Find where the given text appears and provide that cell's center as (x, y) coordinate. 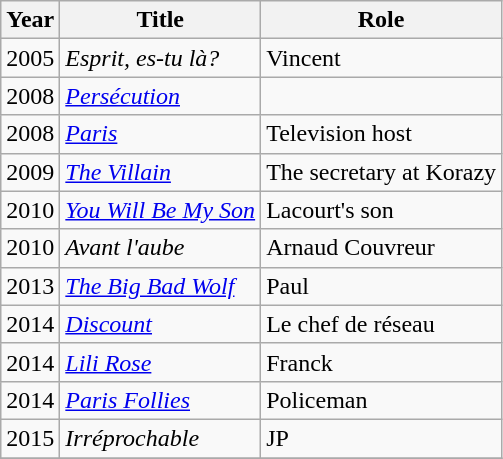
Paul (382, 286)
Policeman (382, 400)
Paris (160, 134)
2013 (30, 286)
Year (30, 20)
You Will Be My Son (160, 210)
The Villain (160, 172)
Lacourt's son (382, 210)
Avant l'aube (160, 248)
Lili Rose (160, 362)
Title (160, 20)
Le chef de réseau (382, 324)
Arnaud Couvreur (382, 248)
2005 (30, 58)
Franck (382, 362)
Irréprochable (160, 438)
Television host (382, 134)
Esprit, es-tu là? (160, 58)
2009 (30, 172)
The Big Bad Wolf (160, 286)
Role (382, 20)
The secretary at Korazy (382, 172)
Vincent (382, 58)
Paris Follies (160, 400)
Persécution (160, 96)
JP (382, 438)
Discount (160, 324)
2015 (30, 438)
